Return the [x, y] coordinate for the center point of the cell that contains the specified text.  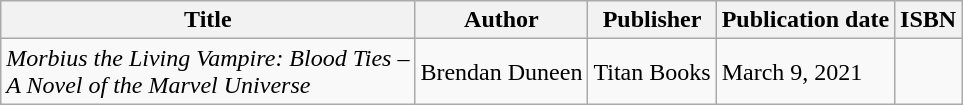
Publisher [652, 20]
Brendan Duneen [502, 72]
ISBN [928, 20]
Author [502, 20]
Title [208, 20]
Titan Books [652, 72]
Publication date [805, 20]
March 9, 2021 [805, 72]
Morbius the Living Vampire: Blood Ties –A Novel of the Marvel Universe [208, 72]
